Determine the [x, y] coordinate at the center of the cell enclosing the given text.  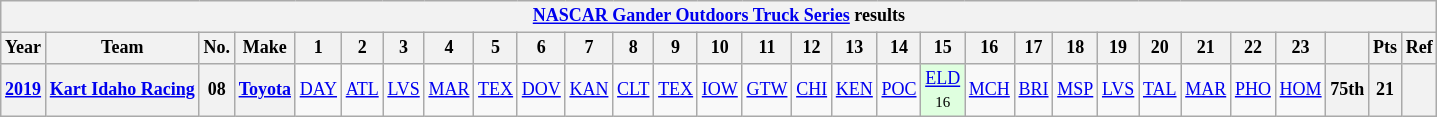
CHI [812, 90]
ELD16 [943, 90]
GTW [767, 90]
4 [449, 48]
5 [496, 48]
Team [122, 48]
DAY [318, 90]
15 [943, 48]
8 [634, 48]
3 [404, 48]
MSP [1076, 90]
11 [767, 48]
Year [24, 48]
MCH [989, 90]
13 [854, 48]
Toyota [264, 90]
2 [362, 48]
19 [1118, 48]
ATL [362, 90]
10 [720, 48]
Kart Idaho Racing [122, 90]
KAN [589, 90]
PHO [1254, 90]
9 [676, 48]
08 [216, 90]
16 [989, 48]
Make [264, 48]
12 [812, 48]
BRI [1034, 90]
17 [1034, 48]
23 [1300, 48]
KEN [854, 90]
POC [899, 90]
20 [1160, 48]
DOV [541, 90]
CLT [634, 90]
22 [1254, 48]
2019 [24, 90]
75th [1348, 90]
1 [318, 48]
18 [1076, 48]
HOM [1300, 90]
7 [589, 48]
No. [216, 48]
14 [899, 48]
IOW [720, 90]
Ref [1419, 48]
TAL [1160, 90]
Pts [1386, 48]
NASCAR Gander Outdoors Truck Series results [719, 16]
6 [541, 48]
